Scan for the cell matching the given text and deliver its (X, Y) coordinate at center. 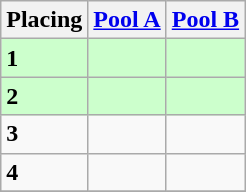
3 (44, 134)
Placing (44, 20)
2 (44, 96)
1 (44, 58)
4 (44, 172)
Pool A (127, 20)
Pool B (205, 20)
